For the text-containing cell, return its midpoint in [X, Y] coordinate format. 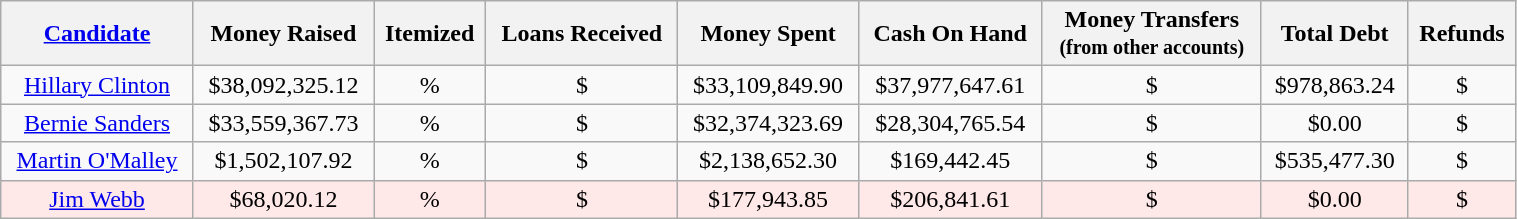
Jim Webb [98, 199]
Refunds [1462, 34]
$68,020.12 [283, 199]
$37,977,647.61 [950, 85]
$28,304,765.54 [950, 123]
$535,477.30 [1334, 161]
Candidate [98, 34]
Martin O'Malley [98, 161]
$33,109,849.90 [768, 85]
$38,092,325.12 [283, 85]
$177,943.85 [768, 199]
Total Debt [1334, 34]
$978,863.24 [1334, 85]
$33,559,367.73 [283, 123]
Bernie Sanders [98, 123]
$1,502,107.92 [283, 161]
$32,374,323.69 [768, 123]
Money Spent [768, 34]
$206,841.61 [950, 199]
Cash On Hand [950, 34]
Hillary Clinton [98, 85]
Loans Received [582, 34]
Itemized [430, 34]
$2,138,652.30 [768, 161]
$169,442.45 [950, 161]
Money Transfers(from other accounts) [1152, 34]
Money Raised [283, 34]
